For the text-containing cell, return its midpoint in (X, Y) coordinate format. 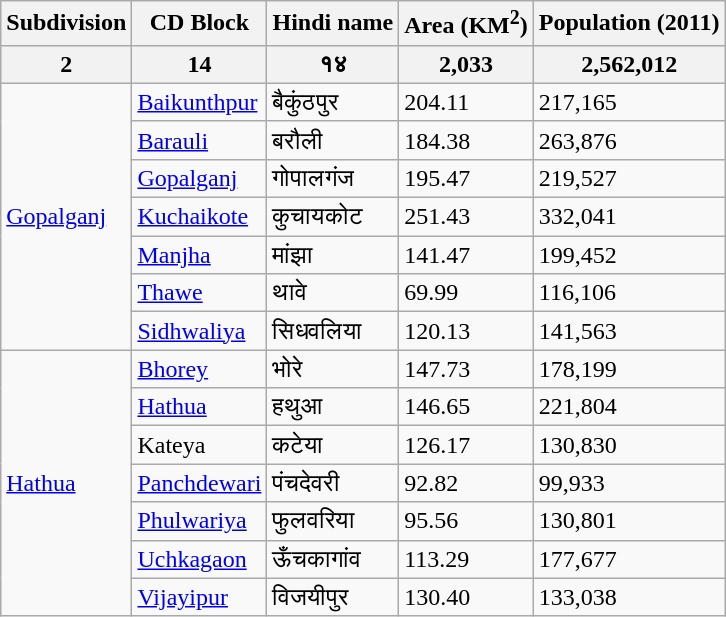
99,933 (629, 483)
130,830 (629, 445)
2 (66, 64)
120.13 (466, 331)
2,562,012 (629, 64)
221,804 (629, 407)
विजयीपुर (333, 597)
बैकुंठपुर (333, 102)
Kuchaikote (200, 217)
Manjha (200, 255)
बरौली (333, 140)
147.73 (466, 369)
Subdivision (66, 24)
217,165 (629, 102)
Kateya (200, 445)
Thawe (200, 293)
थावे (333, 293)
14 (200, 64)
251.43 (466, 217)
मांझा (333, 255)
पंचदेवरी (333, 483)
92.82 (466, 483)
गोपालगंज (333, 178)
Baikunthpur (200, 102)
Barauli (200, 140)
Vijayipur (200, 597)
2,033 (466, 64)
Sidhwaliya (200, 331)
204.11 (466, 102)
सिधवलिया (333, 331)
199,452 (629, 255)
177,677 (629, 559)
195.47 (466, 178)
146.65 (466, 407)
126.17 (466, 445)
113.29 (466, 559)
कटेया (333, 445)
141,563 (629, 331)
178,199 (629, 369)
Panchdewari (200, 483)
332,041 (629, 217)
130.40 (466, 597)
भोरे (333, 369)
69.99 (466, 293)
Bhorey (200, 369)
हथुआ (333, 407)
Phulwariya (200, 521)
Hindi name (333, 24)
Population (2011) (629, 24)
ऊँचकागांव (333, 559)
219,527 (629, 178)
Area (KM2) (466, 24)
263,876 (629, 140)
95.56 (466, 521)
141.47 (466, 255)
130,801 (629, 521)
१४ (333, 64)
कुचायकोट (333, 217)
CD Block (200, 24)
Uchkagaon (200, 559)
फुलवरिया (333, 521)
184.38 (466, 140)
133,038 (629, 597)
116,106 (629, 293)
